Detect which cell encompasses the target text, then output its (x, y) center coordinate. 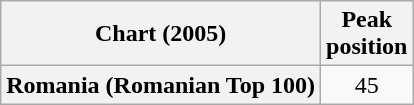
Romania (Romanian Top 100) (161, 85)
45 (367, 85)
Chart (2005) (161, 34)
Peakposition (367, 34)
